For the text-containing cell, return its midpoint in [X, Y] coordinate format. 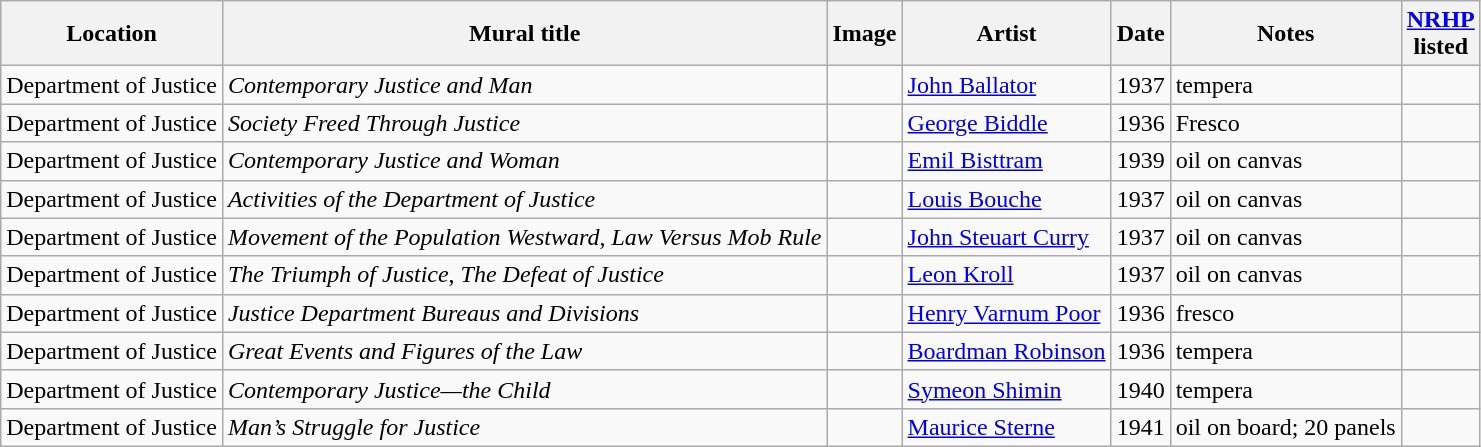
Fresco [1286, 123]
1940 [1140, 389]
oil on board; 20 panels [1286, 427]
Image [864, 34]
NRHPlisted [1440, 34]
1939 [1140, 161]
The Triumph of Justice, The Defeat of Justice [524, 275]
Society Freed Through Justice [524, 123]
Leon Kroll [1006, 275]
Louis Bouche [1006, 199]
Henry Varnum Poor [1006, 313]
Movement of the Population Westward, Law Versus Mob Rule [524, 237]
Contemporary Justice and Woman [524, 161]
fresco [1286, 313]
George Biddle [1006, 123]
Emil Bisttram [1006, 161]
John Ballator [1006, 85]
Notes [1286, 34]
Mural title [524, 34]
Symeon Shimin [1006, 389]
1941 [1140, 427]
Boardman Robinson [1006, 351]
Great Events and Figures of the Law [524, 351]
Date [1140, 34]
Contemporary Justice and Man [524, 85]
Contemporary Justice—the Child [524, 389]
Location [112, 34]
Justice Department Bureaus and Divisions [524, 313]
Artist [1006, 34]
John Steuart Curry [1006, 237]
Maurice Sterne [1006, 427]
Activities of the Department of Justice [524, 199]
Man’s Struggle for Justice [524, 427]
